Extract the (x, y) coordinate from the center of the cell holding the provided text.  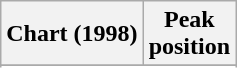
Chart (1998) (72, 34)
Peakposition (189, 34)
